Find where the given text appears and provide that cell's center as [X, Y] coordinate. 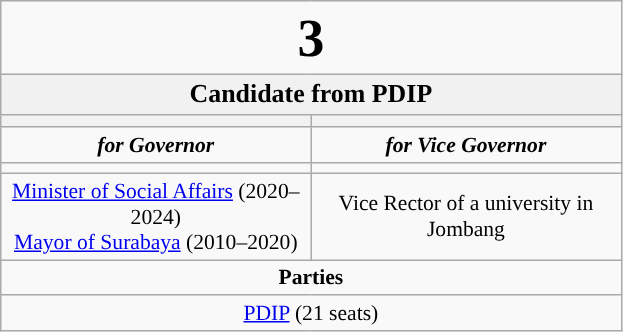
Vice Rector of a university in Jombang [466, 216]
PDIP (21 seats) [311, 314]
Candidate from PDIP [311, 94]
Minister of Social Affairs (2020–2024)Mayor of Surabaya (2010–2020) [156, 216]
Parties [311, 278]
3 [311, 38]
for Vice Governor [466, 146]
for Governor [156, 146]
